From the cell containing the given text, extract its center point as (x, y) coordinate. 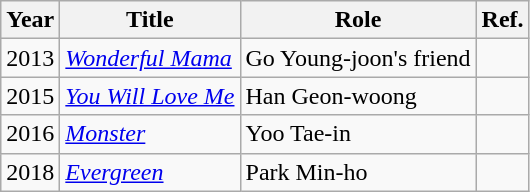
Park Min-ho (358, 172)
2016 (30, 134)
Wonderful Mama (150, 58)
Yoo Tae-in (358, 134)
Ref. (502, 20)
Monster (150, 134)
2018 (30, 172)
Evergreen (150, 172)
Han Geon-woong (358, 96)
Title (150, 20)
2013 (30, 58)
2015 (30, 96)
Go Young-joon's friend (358, 58)
Year (30, 20)
You Will Love Me (150, 96)
Role (358, 20)
